Locate the cell with the specified text and output its (X, Y) center coordinate. 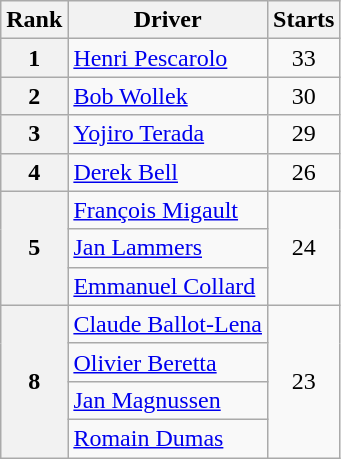
Henri Pescarolo (168, 58)
24 (304, 248)
Rank (34, 20)
Starts (304, 20)
26 (304, 172)
30 (304, 96)
Olivier Beretta (168, 362)
Driver (168, 20)
Emmanuel Collard (168, 286)
Jan Magnussen (168, 400)
Claude Ballot-Lena (168, 324)
2 (34, 96)
1 (34, 58)
33 (304, 58)
3 (34, 134)
Bob Wollek (168, 96)
23 (304, 381)
8 (34, 381)
François Migault (168, 210)
29 (304, 134)
Derek Bell (168, 172)
4 (34, 172)
Jan Lammers (168, 248)
5 (34, 248)
Romain Dumas (168, 438)
Yojiro Terada (168, 134)
